From the cell containing the given text, extract its center point as (X, Y) coordinate. 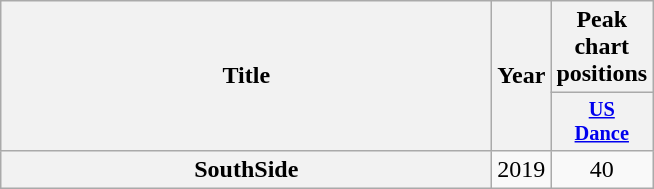
Year (522, 76)
SouthSide (246, 169)
Title (246, 76)
2019 (522, 169)
40 (602, 169)
USDance (602, 122)
Peak chart positions (602, 47)
